Detect which cell encompasses the target text, then output its [x, y] center coordinate. 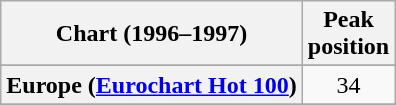
34 [348, 85]
Chart (1996–1997) [152, 34]
Europe (Eurochart Hot 100) [152, 85]
Peakposition [348, 34]
